Identify which cell holds the provided text, then report its [x, y] central coordinate. 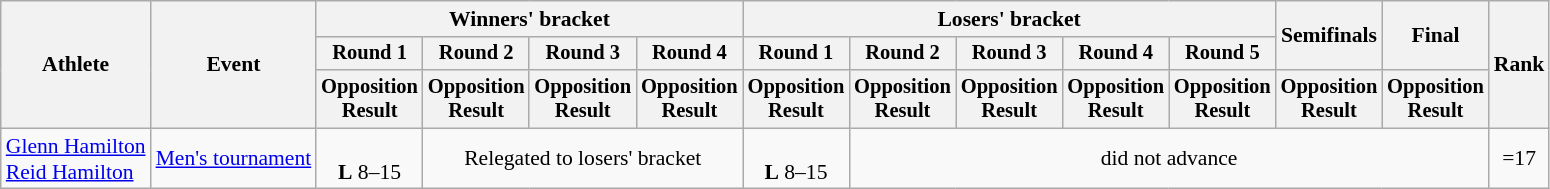
Event [234, 64]
did not advance [1169, 158]
Round 5 [1222, 54]
Relegated to losers' bracket [583, 158]
=17 [1520, 158]
Men's tournament [234, 158]
Final [1436, 36]
Athlete [76, 64]
Rank [1520, 64]
Losers' bracket [1010, 19]
Winners' bracket [529, 19]
Glenn HamiltonReid Hamilton [76, 158]
Semifinals [1330, 36]
